Detect which cell encompasses the target text, then output its (X, Y) center coordinate. 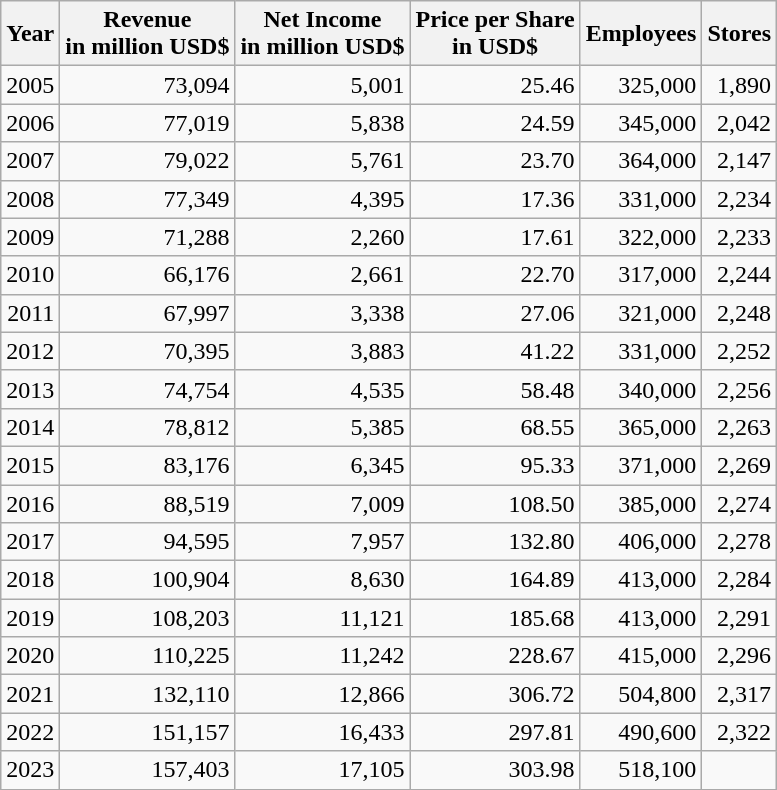
2,296 (740, 656)
66,176 (148, 275)
2,252 (740, 351)
385,000 (641, 503)
2,661 (322, 275)
17,105 (322, 770)
2007 (30, 161)
2020 (30, 656)
3,338 (322, 313)
2005 (30, 85)
73,094 (148, 85)
2,263 (740, 427)
4,535 (322, 389)
78,812 (148, 427)
6,345 (322, 465)
12,866 (322, 694)
2,317 (740, 694)
2009 (30, 237)
151,157 (148, 732)
306.72 (495, 694)
Net Incomein million USD$ (322, 34)
2018 (30, 580)
79,022 (148, 161)
321,000 (641, 313)
11,121 (322, 618)
7,957 (322, 542)
74,754 (148, 389)
24.59 (495, 123)
11,242 (322, 656)
365,000 (641, 427)
95.33 (495, 465)
58.48 (495, 389)
297.81 (495, 732)
325,000 (641, 85)
132,110 (148, 694)
2,274 (740, 503)
Price per Sharein USD$ (495, 34)
68.55 (495, 427)
4,395 (322, 199)
27.06 (495, 313)
340,000 (641, 389)
415,000 (641, 656)
94,595 (148, 542)
71,288 (148, 237)
22.70 (495, 275)
17.61 (495, 237)
5,385 (322, 427)
108.50 (495, 503)
23.70 (495, 161)
2015 (30, 465)
2,284 (740, 580)
2014 (30, 427)
2,322 (740, 732)
41.22 (495, 351)
Employees (641, 34)
7,009 (322, 503)
2,248 (740, 313)
345,000 (641, 123)
8,630 (322, 580)
2,260 (322, 237)
303.98 (495, 770)
2008 (30, 199)
2,233 (740, 237)
322,000 (641, 237)
108,203 (148, 618)
83,176 (148, 465)
100,904 (148, 580)
2,278 (740, 542)
518,100 (641, 770)
5,761 (322, 161)
2,291 (740, 618)
364,000 (641, 161)
25.46 (495, 85)
Year (30, 34)
2019 (30, 618)
2,269 (740, 465)
317,000 (641, 275)
2010 (30, 275)
406,000 (641, 542)
5,838 (322, 123)
2022 (30, 732)
1,890 (740, 85)
2,256 (740, 389)
185.68 (495, 618)
16,433 (322, 732)
77,019 (148, 123)
490,600 (641, 732)
Stores (740, 34)
2012 (30, 351)
67,997 (148, 313)
110,225 (148, 656)
164.89 (495, 580)
88,519 (148, 503)
3,883 (322, 351)
70,395 (148, 351)
371,000 (641, 465)
2006 (30, 123)
132.80 (495, 542)
77,349 (148, 199)
2,244 (740, 275)
2,147 (740, 161)
5,001 (322, 85)
2013 (30, 389)
2011 (30, 313)
Revenuein million USD$ (148, 34)
228.67 (495, 656)
2017 (30, 542)
157,403 (148, 770)
2,234 (740, 199)
2016 (30, 503)
2,042 (740, 123)
2021 (30, 694)
2023 (30, 770)
504,800 (641, 694)
17.36 (495, 199)
